Output the [X, Y] coordinate of the center of the cell containing the given text.  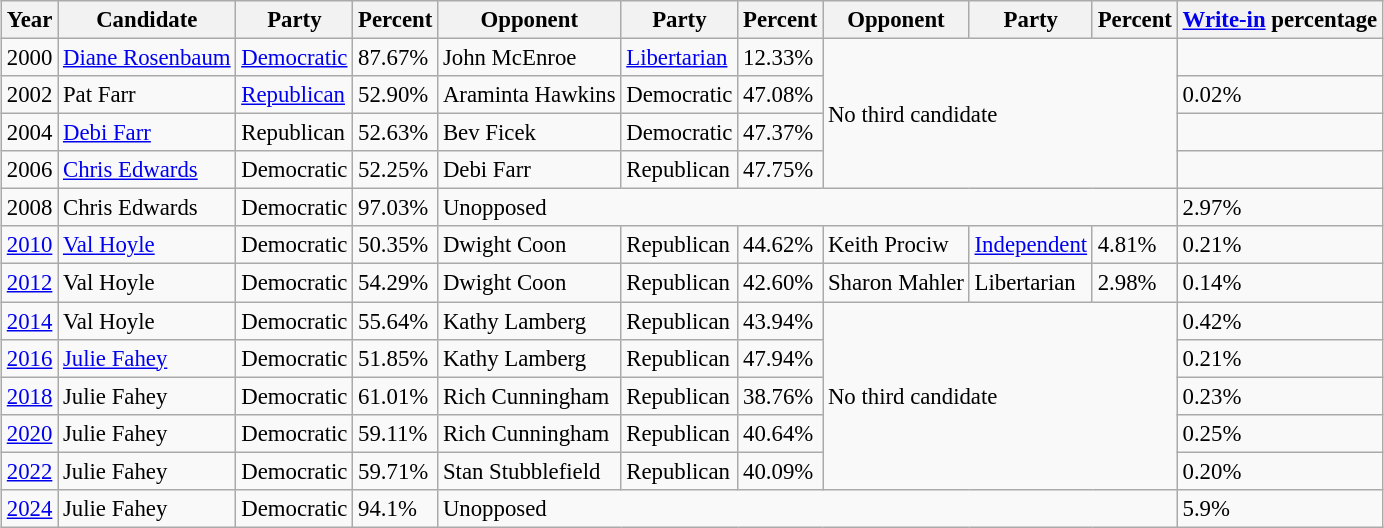
2.97% [1280, 208]
12.33% [780, 57]
55.64% [396, 321]
Write-in percentage [1280, 20]
2022 [29, 471]
Diane Rosenbaum [147, 57]
97.03% [396, 208]
Keith Prociw [896, 245]
59.11% [396, 433]
51.85% [396, 358]
43.94% [780, 321]
2020 [29, 433]
40.64% [780, 433]
2008 [29, 208]
2018 [29, 396]
2024 [29, 508]
2012 [29, 283]
5.9% [1280, 508]
61.01% [396, 396]
Independent [1030, 245]
47.75% [780, 170]
47.37% [780, 133]
Pat Farr [147, 95]
Bev Ficek [530, 133]
2014 [29, 321]
54.29% [396, 283]
0.20% [1280, 471]
0.23% [1280, 396]
0.42% [1280, 321]
4.81% [1134, 245]
2000 [29, 57]
2.98% [1134, 283]
2002 [29, 95]
52.90% [396, 95]
47.94% [780, 358]
2006 [29, 170]
59.71% [396, 471]
2004 [29, 133]
2016 [29, 358]
94.1% [396, 508]
0.14% [1280, 283]
0.25% [1280, 433]
40.09% [780, 471]
John McEnroe [530, 57]
50.35% [396, 245]
Year [29, 20]
44.62% [780, 245]
Sharon Mahler [896, 283]
52.63% [396, 133]
47.08% [780, 95]
52.25% [396, 170]
Araminta Hawkins [530, 95]
2010 [29, 245]
87.67% [396, 57]
38.76% [780, 396]
Candidate [147, 20]
42.60% [780, 283]
0.02% [1280, 95]
Stan Stubblefield [530, 471]
